From the cell containing the given text, extract its center point as [X, Y] coordinate. 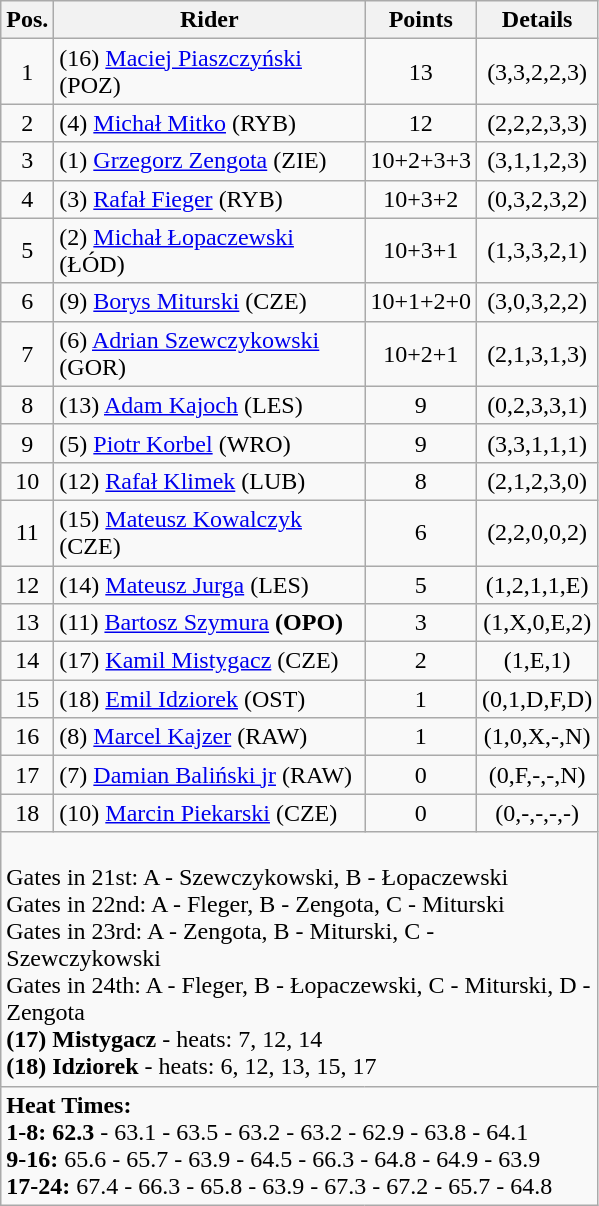
(5) Piotr Korbel (WRO) [210, 443]
(1,X,0,E,2) [538, 623]
4 [28, 199]
10+2+3+3 [421, 161]
10+3+1 [421, 250]
(12) Rafał Klimek (LUB) [210, 481]
10+2+1 [421, 354]
Rider [210, 20]
14 [28, 661]
(3,0,3,2,2) [538, 302]
18 [28, 813]
(2,1,2,3,0) [538, 481]
11 [28, 532]
(0,1,D,F,D) [538, 699]
(2,1,3,1,3) [538, 354]
(6) Adrian Szewczykowski (GOR) [210, 354]
10+1+2+0 [421, 302]
(10) Marcin Piekarski (CZE) [210, 813]
(4) Michał Mitko (RYB) [210, 123]
(3,3,2,2,3) [538, 72]
Details [538, 20]
(2) Michał Łopaczewski (ŁÓD) [210, 250]
(1) Grzegorz Zengota (ZIE) [210, 161]
(3,1,1,2,3) [538, 161]
(13) Adam Kajoch (LES) [210, 405]
(7) Damian Baliński jr (RAW) [210, 775]
(11) Bartosz Szymura (OPO) [210, 623]
(1,0,X,-,N) [538, 737]
(0,2,3,3,1) [538, 405]
(9) Borys Miturski (CZE) [210, 302]
(3,3,1,1,1) [538, 443]
10+3+2 [421, 199]
(1,2,1,1,E) [538, 585]
16 [28, 737]
(1,E,1) [538, 661]
(2,2,2,3,3) [538, 123]
(0,-,-,-,-) [538, 813]
15 [28, 699]
(18) Emil Idziorek (OST) [210, 699]
17 [28, 775]
7 [28, 354]
(1,3,3,2,1) [538, 250]
(16) Maciej Piaszczyński (POZ) [210, 72]
(17) Kamil Mistygacz (CZE) [210, 661]
(8) Marcel Kajzer (RAW) [210, 737]
Points [421, 20]
(14) Mateusz Jurga (LES) [210, 585]
(3) Rafał Fieger (RYB) [210, 199]
10 [28, 481]
(0,3,2,3,2) [538, 199]
(0,F,-,-,N) [538, 775]
Pos. [28, 20]
(2,2,0,0,2) [538, 532]
(15) Mateusz Kowalczyk (CZE) [210, 532]
